Output the [X, Y] coordinate of the center of the cell containing the given text.  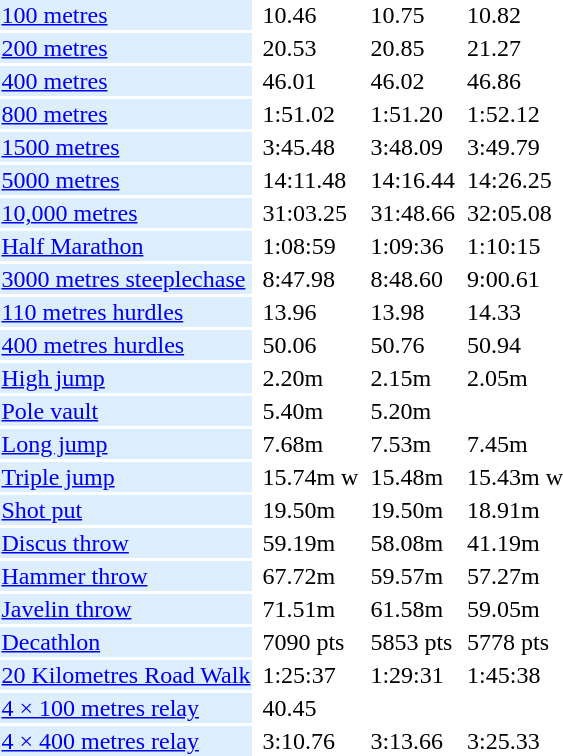
7.53m [413, 444]
67.72m [310, 576]
7.68m [310, 444]
10,000 metres [126, 213]
50.76 [413, 345]
1:08:59 [310, 246]
31:03.25 [310, 213]
Javelin throw [126, 609]
2.15m [413, 378]
46.01 [310, 81]
5000 metres [126, 180]
100 metres [126, 15]
200 metres [126, 48]
3:48.09 [413, 147]
5.40m [310, 411]
1500 metres [126, 147]
59.57m [413, 576]
4 × 400 metres relay [126, 741]
14:11.48 [310, 180]
400 metres [126, 81]
7090 pts [310, 642]
4 × 100 metres relay [126, 708]
15.48m [413, 477]
40.45 [310, 708]
15.74m w [310, 477]
3:45.48 [310, 147]
31:48.66 [413, 213]
Shot put [126, 510]
Hammer throw [126, 576]
50.06 [310, 345]
20.85 [413, 48]
10.46 [310, 15]
Discus throw [126, 543]
2.20m [310, 378]
20 Kilometres Road Walk [126, 675]
14:16.44 [413, 180]
61.58m [413, 609]
3000 metres steeplechase [126, 279]
5.20m [413, 411]
71.51m [310, 609]
5853 pts [413, 642]
High jump [126, 378]
Half Marathon [126, 246]
800 metres [126, 114]
8:47.98 [310, 279]
Triple jump [126, 477]
8:48.60 [413, 279]
1:29:31 [413, 675]
1:25:37 [310, 675]
13.96 [310, 312]
Decathlon [126, 642]
Pole vault [126, 411]
1:09:36 [413, 246]
10.75 [413, 15]
58.08m [413, 543]
46.02 [413, 81]
59.19m [310, 543]
3:13.66 [413, 741]
400 metres hurdles [126, 345]
1:51.20 [413, 114]
110 metres hurdles [126, 312]
Long jump [126, 444]
13.98 [413, 312]
3:10.76 [310, 741]
1:51.02 [310, 114]
20.53 [310, 48]
